Determine the (X, Y) coordinate at the center of the cell enclosing the given text.  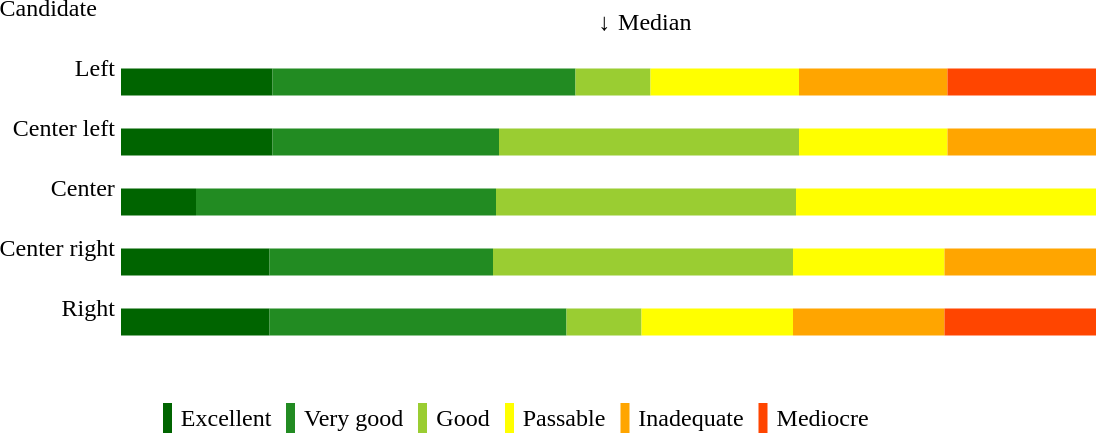
Median (857, 22)
Mediocre (826, 418)
Inadequate (694, 418)
↓ (609, 22)
Excellent (229, 418)
Very good (357, 418)
Good (466, 418)
Passable (567, 418)
